Identify which cell holds the provided text, then report its (x, y) central coordinate. 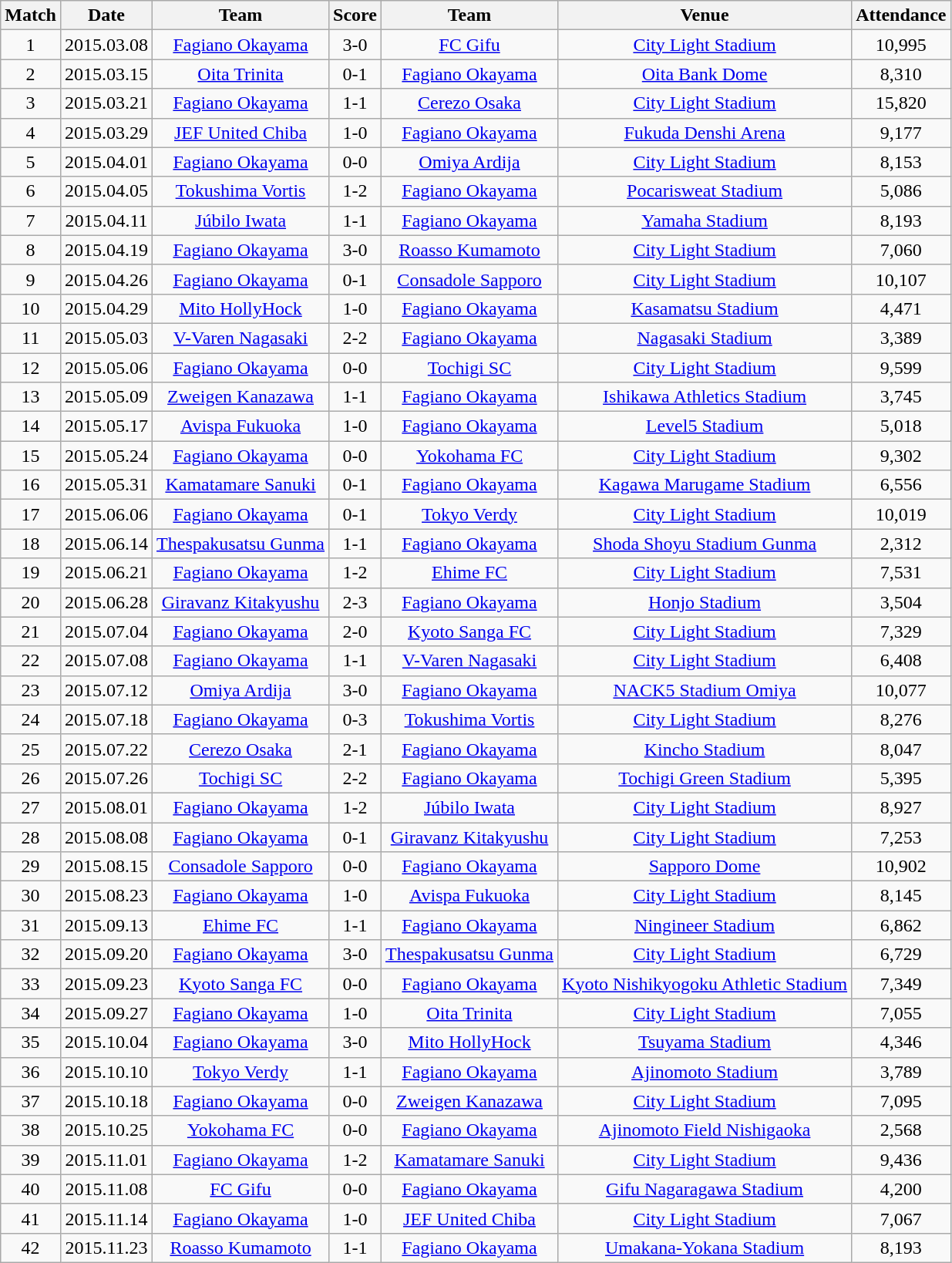
2,312 (901, 544)
2015.06.14 (106, 544)
1 (31, 45)
2015.09.13 (106, 925)
2015.07.12 (106, 690)
3,745 (901, 397)
Tsuyama Stadium (705, 1042)
Tochigi Green Stadium (705, 778)
2015.07.22 (106, 749)
3,504 (901, 602)
8 (31, 250)
2015.04.01 (106, 162)
Ningineer Stadium (705, 925)
27 (31, 807)
Oita Bank Dome (705, 74)
6,729 (901, 955)
16 (31, 485)
2015.05.03 (106, 338)
5,018 (901, 426)
Attendance (901, 15)
26 (31, 778)
7,095 (901, 1101)
2-1 (355, 749)
4 (31, 133)
2015.04.19 (106, 250)
4,200 (901, 1189)
2015.06.06 (106, 514)
2015.04.11 (106, 221)
7,067 (901, 1218)
20 (31, 602)
36 (31, 1072)
Yamaha Stadium (705, 221)
2015.11.08 (106, 1189)
22 (31, 661)
2015.09.20 (106, 955)
40 (31, 1189)
12 (31, 368)
24 (31, 719)
2015.08.15 (106, 867)
2015.03.08 (106, 45)
28 (31, 837)
10,107 (901, 279)
2015.09.27 (106, 1013)
2,568 (901, 1130)
4,471 (901, 308)
8,927 (901, 807)
Honjo Stadium (705, 602)
2015.05.24 (106, 456)
17 (31, 514)
7,253 (901, 837)
5,395 (901, 778)
Ishikawa Athletics Stadium (705, 397)
Pocarisweat Stadium (705, 191)
2015.05.09 (106, 397)
6 (31, 191)
2015.07.04 (106, 631)
34 (31, 1013)
0-3 (355, 719)
9 (31, 279)
4,346 (901, 1042)
Score (355, 15)
14 (31, 426)
6,408 (901, 661)
37 (31, 1101)
2015.08.01 (106, 807)
9,177 (901, 133)
33 (31, 984)
23 (31, 690)
Fukuda Denshi Arena (705, 133)
Date (106, 15)
3,389 (901, 338)
2015.03.15 (106, 74)
2015.11.01 (106, 1160)
2015.10.04 (106, 1042)
6,862 (901, 925)
11 (31, 338)
2015.04.26 (106, 279)
2015.03.21 (106, 103)
2015.07.26 (106, 778)
Ajinomoto Field Nishigaoka (705, 1130)
9,302 (901, 456)
10 (31, 308)
2 (31, 74)
Kasamatsu Stadium (705, 308)
32 (31, 955)
2015.08.08 (106, 837)
18 (31, 544)
7,349 (901, 984)
3,789 (901, 1072)
Ajinomoto Stadium (705, 1072)
2-3 (355, 602)
39 (31, 1160)
7,329 (901, 631)
5 (31, 162)
35 (31, 1042)
2015.11.23 (106, 1248)
10,019 (901, 514)
8,276 (901, 719)
Venue (705, 15)
8,153 (901, 162)
15 (31, 456)
Kyoto Nishikyogoku Athletic Stadium (705, 984)
2015.09.23 (106, 984)
2-0 (355, 631)
2015.06.28 (106, 602)
25 (31, 749)
Match (31, 15)
2015.05.31 (106, 485)
Sapporo Dome (705, 867)
38 (31, 1130)
2015.08.23 (106, 896)
5,086 (901, 191)
42 (31, 1248)
2015.10.10 (106, 1072)
19 (31, 573)
NACK5 Stadium Omiya (705, 690)
9,599 (901, 368)
10,077 (901, 690)
2015.10.25 (106, 1130)
8,047 (901, 749)
6,556 (901, 485)
Kincho Stadium (705, 749)
2015.04.29 (106, 308)
21 (31, 631)
30 (31, 896)
2015.10.18 (106, 1101)
13 (31, 397)
Kagawa Marugame Stadium (705, 485)
2015.07.08 (106, 661)
Shoda Shoyu Stadium Gunma (705, 544)
Gifu Nagaragawa Stadium (705, 1189)
31 (31, 925)
2015.05.17 (106, 426)
2015.11.14 (106, 1218)
2015.05.06 (106, 368)
2015.07.18 (106, 719)
2015.06.21 (106, 573)
9,436 (901, 1160)
29 (31, 867)
7,055 (901, 1013)
8,310 (901, 74)
8,145 (901, 896)
7 (31, 221)
7,060 (901, 250)
3 (31, 103)
2015.03.29 (106, 133)
7,531 (901, 573)
41 (31, 1218)
2015.04.05 (106, 191)
Level5 Stadium (705, 426)
Nagasaki Stadium (705, 338)
15,820 (901, 103)
Umakana-Yokana Stadium (705, 1248)
10,902 (901, 867)
10,995 (901, 45)
